Output the (x, y) coordinate of the center of the cell containing the given text.  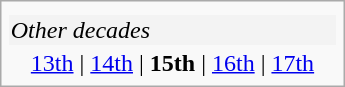
13th | 14th | 15th | 16th | 17th (172, 63)
Other decades (172, 30)
